From the cell containing the given text, extract its center point as [X, Y] coordinate. 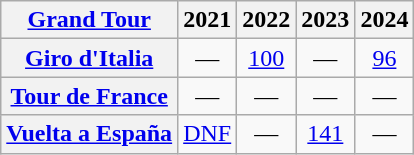
2022 [266, 20]
DNF [208, 134]
Giro d'Italia [90, 58]
141 [326, 134]
96 [384, 58]
2024 [384, 20]
2021 [208, 20]
2023 [326, 20]
Tour de France [90, 96]
100 [266, 58]
Vuelta a España [90, 134]
Grand Tour [90, 20]
